Detect which cell encompasses the target text, then output its [X, Y] center coordinate. 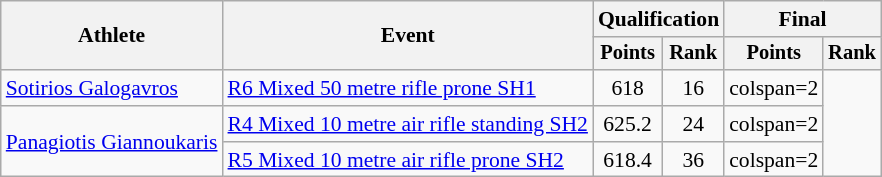
Panagiotis Giannoukaris [112, 142]
R4 Mixed 10 metre air rifle standing SH2 [408, 124]
625.2 [628, 124]
Athlete [112, 36]
Sotirios Galogavros [112, 88]
R6 Mixed 50 metre rifle prone SH1 [408, 88]
Final [802, 19]
Qualification [658, 19]
618 [628, 88]
24 [693, 124]
Event [408, 36]
16 [693, 88]
